Pinpoint the cell where the given text exists, returning its [x, y] midpoint coordinate. 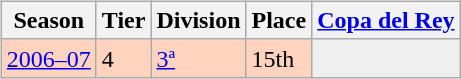
Place [279, 20]
Copa del Rey [386, 20]
Tier [124, 20]
4 [124, 58]
Division [198, 20]
3ª [198, 58]
2006–07 [48, 58]
15th [279, 58]
Season [48, 20]
